Return [X, Y] of the center of cell containing provided text 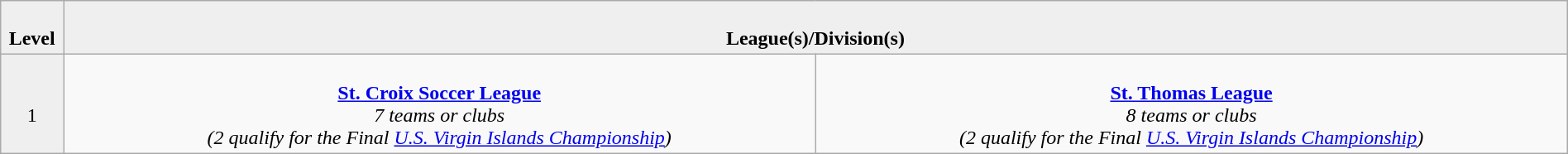
Level [32, 28]
St. Croix Soccer League 7 teams or clubs (2 qualify for the Final U.S. Virgin Islands Championship) [440, 104]
1 [32, 104]
League(s)/Division(s) [815, 28]
St. Thomas League 8 teams or clubs (2 qualify for the Final U.S. Virgin Islands Championship) [1191, 104]
